Output the [x, y] coordinate of the center of the cell containing the given text.  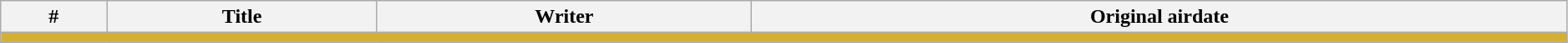
Writer [564, 17]
# [53, 17]
Original airdate [1160, 17]
Title [242, 17]
